Search for the cell housing the specified text and yield its (x, y) center coordinate. 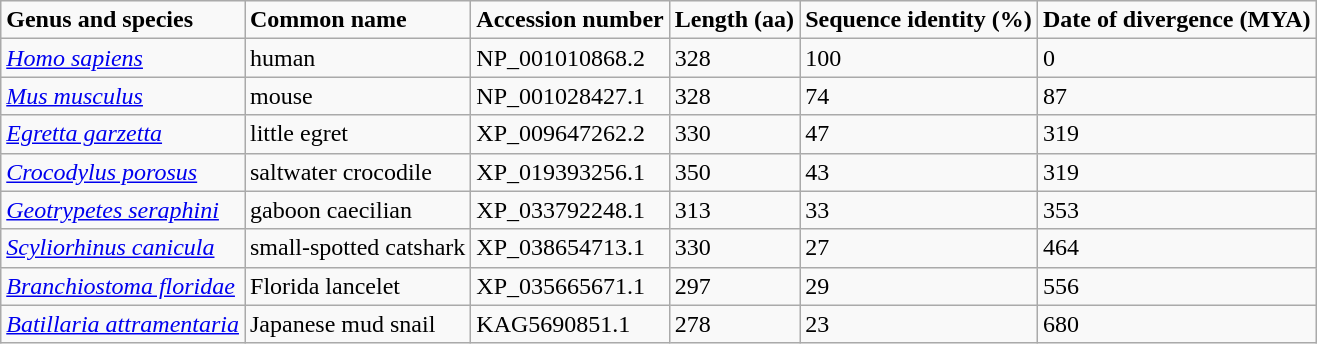
0 (1176, 58)
gaboon caecilian (357, 210)
313 (734, 210)
Japanese mud snail (357, 324)
XP_038654713.1 (570, 248)
350 (734, 172)
297 (734, 286)
human (357, 58)
XP_019393256.1 (570, 172)
XP_033792248.1 (570, 210)
Homo sapiens (123, 58)
74 (919, 96)
Florida lancelet (357, 286)
680 (1176, 324)
100 (919, 58)
Length (aa) (734, 20)
mouse (357, 96)
Geotrypetes seraphini (123, 210)
XP_035665671.1 (570, 286)
278 (734, 324)
27 (919, 248)
Branchiostoma floridae (123, 286)
556 (1176, 286)
Crocodylus porosus (123, 172)
33 (919, 210)
23 (919, 324)
small-spotted catshark (357, 248)
Accession number (570, 20)
Batillaria attramentaria (123, 324)
Sequence identity (%) (919, 20)
XP_009647262.2 (570, 134)
464 (1176, 248)
353 (1176, 210)
KAG5690851.1 (570, 324)
Date of divergence (MYA) (1176, 20)
87 (1176, 96)
Common name (357, 20)
47 (919, 134)
NP_001028427.1 (570, 96)
Genus and species (123, 20)
saltwater crocodile (357, 172)
NP_001010868.2 (570, 58)
29 (919, 286)
43 (919, 172)
little egret (357, 134)
Mus musculus (123, 96)
Egretta garzetta (123, 134)
Scyliorhinus canicula (123, 248)
